For the text-containing cell, return its midpoint in (x, y) coordinate format. 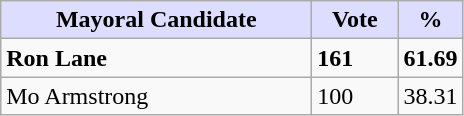
% (430, 20)
Ron Lane (156, 58)
38.31 (430, 96)
100 (355, 96)
Mayoral Candidate (156, 20)
Vote (355, 20)
61.69 (430, 58)
161 (355, 58)
Mo Armstrong (156, 96)
